Search for the cell housing the specified text and yield its [x, y] center coordinate. 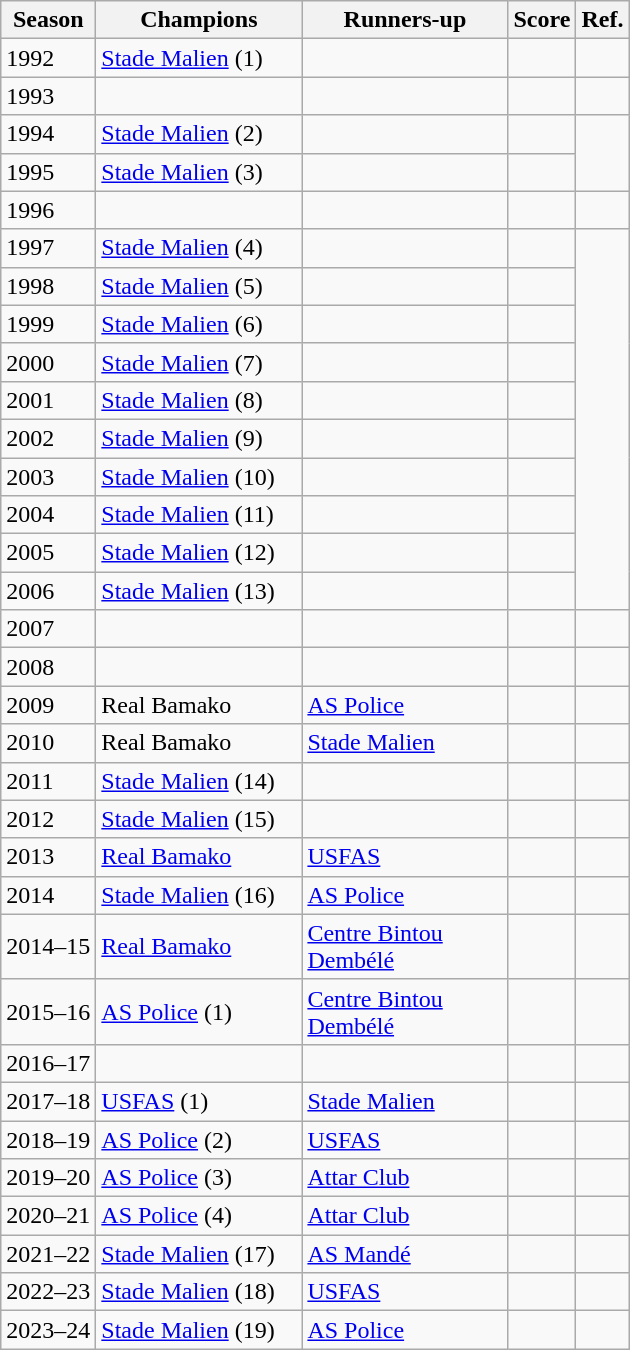
2020–21 [48, 1216]
USFAS (1) [199, 1101]
2023–24 [48, 1330]
1995 [48, 172]
Stade Malien (1) [199, 58]
Stade Malien (14) [199, 781]
Stade Malien (7) [199, 362]
2000 [48, 362]
AS Police (1) [199, 1012]
Stade Malien (8) [199, 400]
Stade Malien (2) [199, 134]
Stade Malien (11) [199, 515]
1999 [48, 324]
2007 [48, 629]
2013 [48, 857]
Score [542, 20]
2017–18 [48, 1101]
Stade Malien (4) [199, 248]
AS Police (4) [199, 1216]
2009 [48, 705]
1998 [48, 286]
1993 [48, 96]
2002 [48, 438]
1997 [48, 248]
AS Mandé [405, 1254]
Stade Malien (16) [199, 895]
2021–22 [48, 1254]
Stade Malien (13) [199, 591]
2004 [48, 515]
AS Police (2) [199, 1139]
2014–15 [48, 946]
1994 [48, 134]
2012 [48, 819]
2018–19 [48, 1139]
2014 [48, 895]
2008 [48, 667]
1992 [48, 58]
2011 [48, 781]
2003 [48, 477]
Champions [199, 20]
2006 [48, 591]
Stade Malien (19) [199, 1330]
Season [48, 20]
Stade Malien (3) [199, 172]
Stade Malien (10) [199, 477]
Stade Malien (5) [199, 286]
1996 [48, 210]
2022–23 [48, 1292]
Stade Malien (6) [199, 324]
2001 [48, 400]
2016–17 [48, 1063]
2015–16 [48, 1012]
AS Police (3) [199, 1178]
Stade Malien (9) [199, 438]
2005 [48, 553]
Runners-up [405, 20]
2010 [48, 743]
Stade Malien (12) [199, 553]
Stade Malien (18) [199, 1292]
Stade Malien (17) [199, 1254]
2019–20 [48, 1178]
Ref. [602, 20]
Stade Malien (15) [199, 819]
